Scan for the cell matching the given text and deliver its (x, y) coordinate at center. 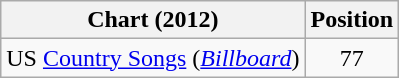
77 (352, 58)
Position (352, 20)
US Country Songs (Billboard) (153, 58)
Chart (2012) (153, 20)
